Extract the (X, Y) coordinate from the center of the cell holding the provided text.  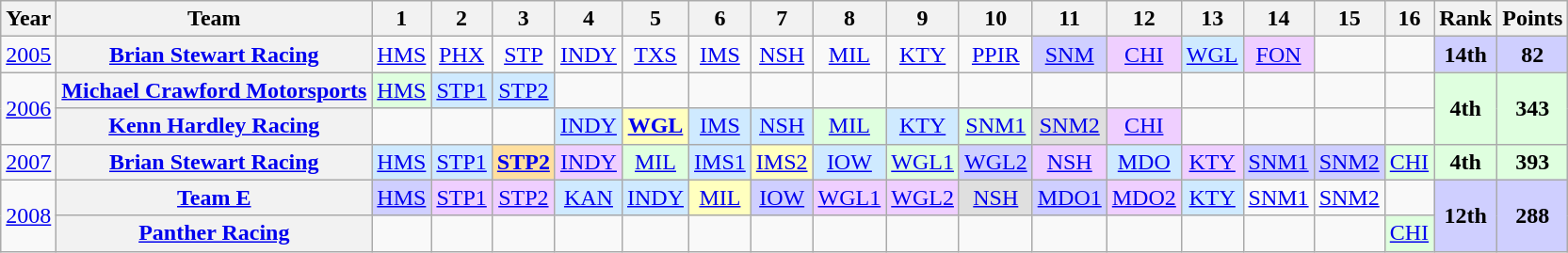
8 (849, 19)
PHX (461, 55)
MDO (1143, 162)
MDO2 (1143, 198)
14 (1279, 19)
15 (1349, 19)
4 (588, 19)
288 (1533, 215)
82 (1533, 55)
PPIR (995, 55)
14th (1465, 55)
IMS1 (720, 162)
5 (655, 19)
393 (1533, 162)
KAN (588, 198)
Kenn Hardley Racing (215, 126)
2005 (28, 55)
16 (1409, 19)
TXS (655, 55)
13 (1212, 19)
11 (1070, 19)
Year (28, 19)
2007 (28, 162)
MDO1 (1070, 198)
SNM (1070, 55)
Michael Crawford Motorsports (215, 90)
Points (1533, 19)
2008 (28, 215)
FON (1279, 55)
Team (215, 19)
STP (524, 55)
10 (995, 19)
12 (1143, 19)
IMS2 (782, 162)
Rank (1465, 19)
6 (720, 19)
12th (1465, 215)
1 (401, 19)
Team E (215, 198)
7 (782, 19)
2006 (28, 108)
9 (923, 19)
Panther Racing (215, 233)
3 (524, 19)
343 (1533, 108)
2 (461, 19)
